Search for the cell housing the specified text and yield its [X, Y] center coordinate. 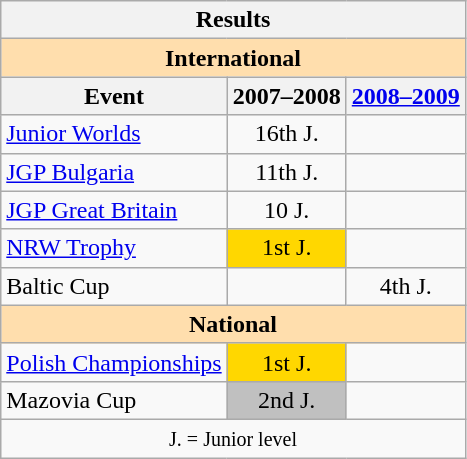
International [234, 58]
10 J. [286, 210]
Results [234, 20]
11th J. [286, 172]
NRW Trophy [114, 248]
National [234, 324]
4th J. [406, 286]
Junior Worlds [114, 134]
Event [114, 96]
JGP Great Britain [114, 210]
Baltic Cup [114, 286]
16th J. [286, 134]
2008–2009 [406, 96]
J. = Junior level [234, 438]
Polish Championships [114, 362]
2007–2008 [286, 96]
2nd J. [286, 400]
JGP Bulgaria [114, 172]
Mazovia Cup [114, 400]
